Locate the cell with the specified text and output its [x, y] center coordinate. 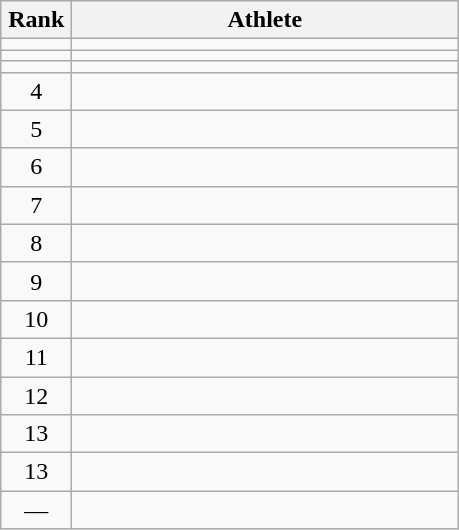
12 [36, 395]
4 [36, 91]
11 [36, 357]
5 [36, 129]
9 [36, 281]
10 [36, 319]
8 [36, 243]
Rank [36, 20]
6 [36, 167]
Athlete [265, 20]
— [36, 510]
7 [36, 205]
